From the cell containing the given text, extract its center point as [x, y] coordinate. 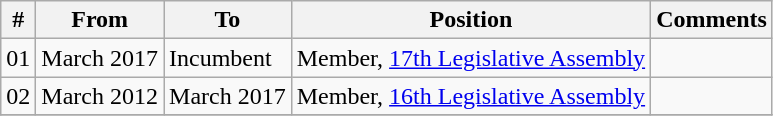
March 2012 [100, 96]
Member, 17th Legislative Assembly [470, 58]
01 [18, 58]
To [228, 20]
Incumbent [228, 58]
From [100, 20]
02 [18, 96]
# [18, 20]
Comments [712, 20]
Position [470, 20]
Member, 16th Legislative Assembly [470, 96]
